Return the (x, y) coordinate for the center point of the cell that contains the specified text.  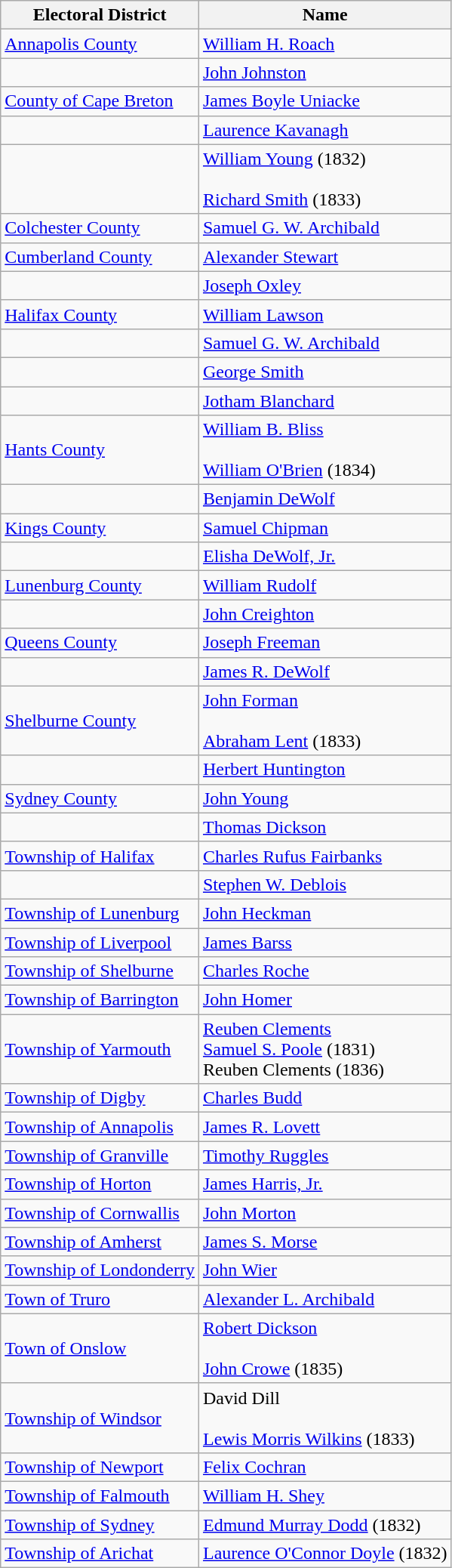
William Young (1832)Richard Smith (1833) (324, 179)
John Morton (324, 1213)
Felix Cochran (324, 1467)
John Heckman (324, 913)
Alexander L. Archibald (324, 1299)
Township of Falmouth (100, 1495)
Lunenburg County (100, 585)
David DillLewis Morris Wilkins (1833) (324, 1418)
Laurence Kavanagh (324, 130)
James S. Morse (324, 1242)
Benjamin DeWolf (324, 499)
Township of Yarmouth (100, 1049)
William B. BlissWilliam O'Brien (1834) (324, 450)
John Young (324, 798)
Town of Onslow (100, 1348)
Stephen W. Deblois (324, 884)
Township of Lunenburg (100, 913)
Kings County (100, 528)
William Lawson (324, 314)
John Creighton (324, 614)
Sydney County (100, 798)
Shelburne County (100, 721)
Township of Barrington (100, 1000)
County of Cape Breton (100, 101)
Township of Londonderry (100, 1270)
Joseph Oxley (324, 286)
Timothy Ruggles (324, 1156)
John Johnston (324, 73)
Township of Annapolis (100, 1127)
James R. DeWolf (324, 671)
Charles Budd (324, 1098)
William H. Roach (324, 44)
Annapolis County (100, 44)
Reuben ClementsSamuel S. Poole (1831) Reuben Clements (1836) (324, 1049)
Samuel Chipman (324, 528)
John FormanAbraham Lent (1833) (324, 721)
George Smith (324, 372)
Elisha DeWolf, Jr. (324, 557)
Herbert Huntington (324, 770)
William H. Shey (324, 1495)
Jotham Blanchard (324, 401)
Township of Arichat (100, 1554)
Charles Rufus Fairbanks (324, 856)
Township of Granville (100, 1156)
Electoral District (100, 15)
James Barss (324, 942)
Hants County (100, 450)
Township of Shelburne (100, 971)
Township of Liverpool (100, 942)
Halifax County (100, 314)
Laurence O'Connor Doyle (1832) (324, 1554)
John Homer (324, 1000)
James Boyle Uniacke (324, 101)
Thomas Dickson (324, 827)
Colchester County (100, 228)
Township of Windsor (100, 1418)
Township of Horton (100, 1184)
James R. Lovett (324, 1127)
Joseph Freeman (324, 643)
Cumberland County (100, 257)
Robert DicksonJohn Crowe (1835) (324, 1348)
James Harris, Jr. (324, 1184)
Charles Roche (324, 971)
Township of Digby (100, 1098)
Queens County (100, 643)
John Wier (324, 1270)
Alexander Stewart (324, 257)
Township of Cornwallis (100, 1213)
Township of Halifax (100, 856)
Name (324, 15)
Town of Truro (100, 1299)
Edmund Murray Dodd (1832) (324, 1525)
William Rudolf (324, 585)
Township of Newport (100, 1467)
Township of Amherst (100, 1242)
Township of Sydney (100, 1525)
